From the cell containing the given text, extract its center point as (X, Y) coordinate. 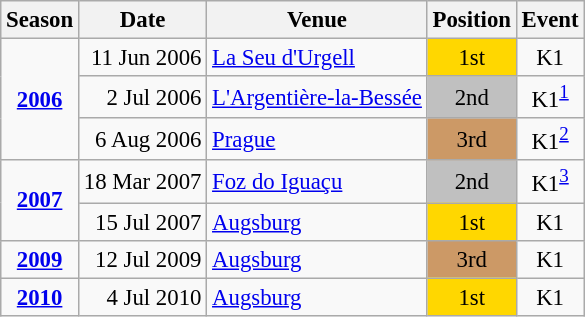
Venue (317, 20)
La Seu d'Urgell (317, 58)
Prague (317, 139)
Season (40, 20)
Position (472, 20)
12 Jul 2009 (142, 259)
2010 (40, 297)
15 Jul 2007 (142, 222)
K12 (550, 139)
2009 (40, 259)
Date (142, 20)
11 Jun 2006 (142, 58)
Foz do Iguaçu (317, 181)
Event (550, 20)
K13 (550, 181)
2 Jul 2006 (142, 97)
K11 (550, 97)
4 Jul 2010 (142, 297)
L'Argentière-la-Bessée (317, 97)
2006 (40, 100)
2007 (40, 200)
6 Aug 2006 (142, 139)
18 Mar 2007 (142, 181)
